Provide the (X, Y) coordinate of the cell's center where the given text is located.  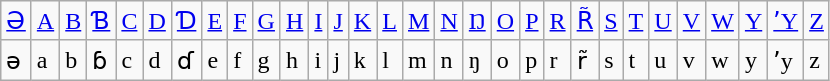
E (215, 21)
R (558, 21)
l (390, 60)
w (723, 60)
M (418, 21)
e (215, 60)
o (505, 60)
Ɗ (186, 21)
j (338, 60)
r (558, 60)
J (338, 21)
y (753, 60)
ɗ (186, 60)
P (532, 21)
F (240, 21)
Ə (16, 21)
g (266, 60)
H (294, 21)
r̃ (585, 60)
C (130, 21)
Ɓ (102, 21)
K (362, 21)
A (45, 21)
ŋ (477, 60)
L (390, 21)
z (817, 60)
h (294, 60)
T (636, 21)
R̃ (585, 21)
O (505, 21)
f (240, 60)
p (532, 60)
U (663, 21)
Z (817, 21)
c (130, 60)
Y (753, 21)
V (691, 21)
ʼY (786, 21)
B (74, 21)
S (611, 21)
b (74, 60)
ə (16, 60)
k (362, 60)
u (663, 60)
W (723, 21)
I (318, 21)
s (611, 60)
t (636, 60)
a (45, 60)
ɓ (102, 60)
N (449, 21)
i (318, 60)
G (266, 21)
m (418, 60)
d (157, 60)
Ŋ (477, 21)
D (157, 21)
v (691, 60)
n (449, 60)
ʼy (786, 60)
